Detect which cell encompasses the target text, then output its [X, Y] center coordinate. 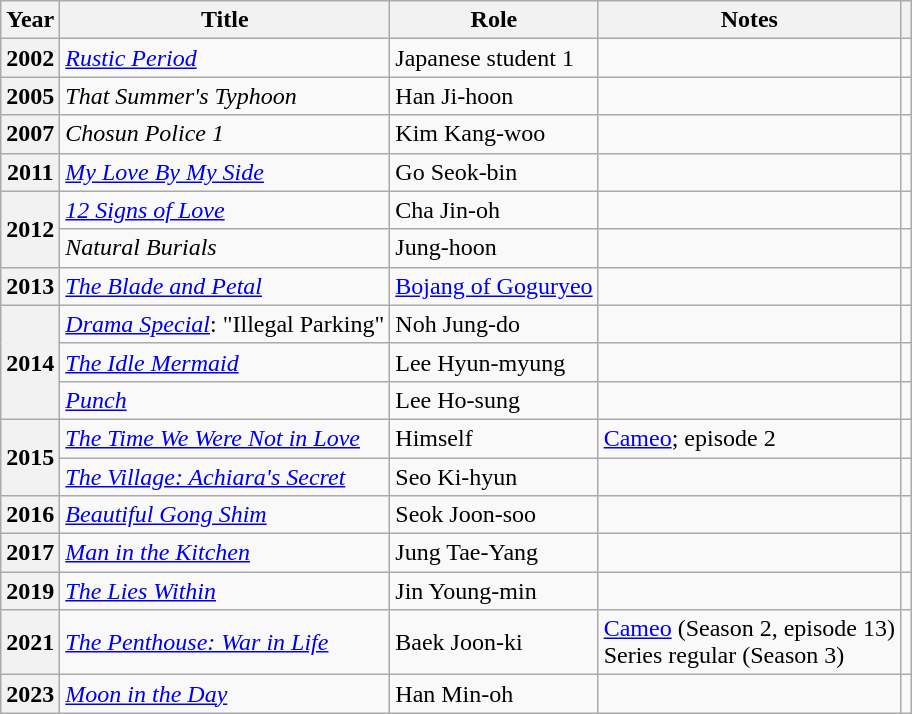
Natural Burials [225, 248]
Jung-hoon [494, 248]
Go Seok-bin [494, 172]
2002 [30, 58]
2017 [30, 553]
Cha Jin-oh [494, 210]
Title [225, 20]
Man in the Kitchen [225, 553]
Cameo; episode 2 [749, 438]
Seok Joon-soo [494, 515]
Jin Young-min [494, 591]
The Idle Mermaid [225, 362]
2019 [30, 591]
Han Ji-hoon [494, 96]
2014 [30, 362]
Drama Special: "Illegal Parking" [225, 324]
Himself [494, 438]
Seo Ki-hyun [494, 477]
Beautiful Gong Shim [225, 515]
Japanese student 1 [494, 58]
2015 [30, 457]
My Love By My Side [225, 172]
12 Signs of Love [225, 210]
2012 [30, 229]
2023 [30, 694]
2011 [30, 172]
Rustic Period [225, 58]
Punch [225, 400]
Kim Kang-woo [494, 134]
The Penthouse: War in Life [225, 642]
Role [494, 20]
Year [30, 20]
Lee Hyun-myung [494, 362]
The Lies Within [225, 591]
Chosun Police 1 [225, 134]
2013 [30, 286]
The Blade and Petal [225, 286]
2021 [30, 642]
2007 [30, 134]
The Time We Were Not in Love [225, 438]
Cameo (Season 2, episode 13)Series regular (Season 3) [749, 642]
Bojang of Goguryeo [494, 286]
Han Min-oh [494, 694]
Jung Tae-Yang [494, 553]
2016 [30, 515]
That Summer's Typhoon [225, 96]
Lee Ho-sung [494, 400]
Notes [749, 20]
Moon in the Day [225, 694]
The Village: Achiara's Secret [225, 477]
2005 [30, 96]
Noh Jung-do [494, 324]
Baek Joon-ki [494, 642]
